Return [X, Y] of the center of cell containing provided text 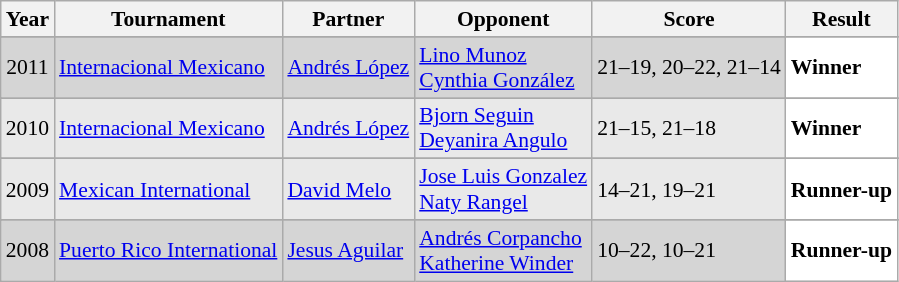
21–19, 20–22, 21–14 [689, 68]
Result [842, 19]
2009 [28, 190]
Year [28, 19]
Lino Munoz Cynthia González [503, 68]
21–15, 21–18 [689, 128]
Mexican International [168, 190]
Partner [348, 19]
2010 [28, 128]
David Melo [348, 190]
Tournament [168, 19]
Puerto Rico International [168, 250]
Bjorn Seguin Deyanira Angulo [503, 128]
Jose Luis Gonzalez Naty Rangel [503, 190]
14–21, 19–21 [689, 190]
2008 [28, 250]
Score [689, 19]
Andrés Corpancho Katherine Winder [503, 250]
10–22, 10–21 [689, 250]
Jesus Aguilar [348, 250]
2011 [28, 68]
Opponent [503, 19]
